Return the (x, y) coordinate for the center point of the cell that contains the specified text.  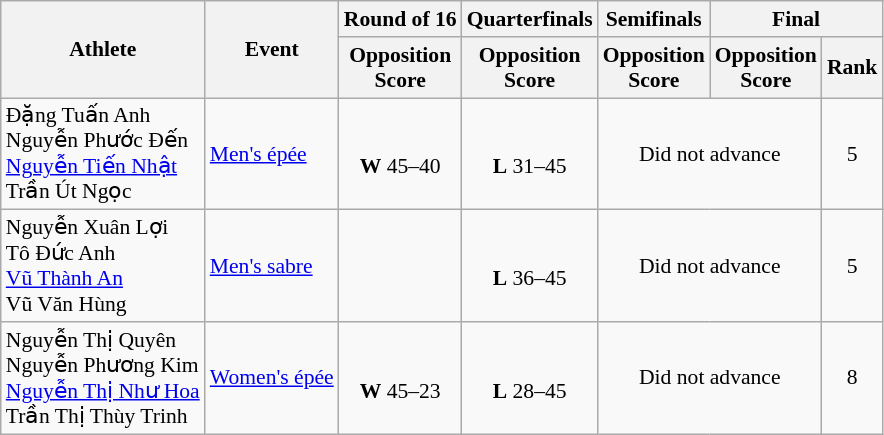
Round of 16 (400, 19)
Event (272, 50)
Nguyễn Thị QuyênNguyễn Phương KimNguyễn Thị Như HoaTrần Thị Thùy Trinh (103, 378)
W 45–23 (400, 378)
Semifinals (654, 19)
Nguyễn Xuân LợiTô Đức AnhVũ Thành AnVũ Văn Hùng (103, 266)
Đặng Tuấn AnhNguyễn Phước ĐếnNguyễn Tiến NhậtTrần Út Ngọc (103, 154)
Quarterfinals (530, 19)
Women's épée (272, 378)
Final (796, 19)
Men's sabre (272, 266)
Rank (852, 68)
W 45–40 (400, 154)
Athlete (103, 50)
L 31–45 (530, 154)
8 (852, 378)
L 36–45 (530, 266)
L 28–45 (530, 378)
Men's épée (272, 154)
